Capture the cell that displays the provided text and extract its [X, Y] central coordinate. 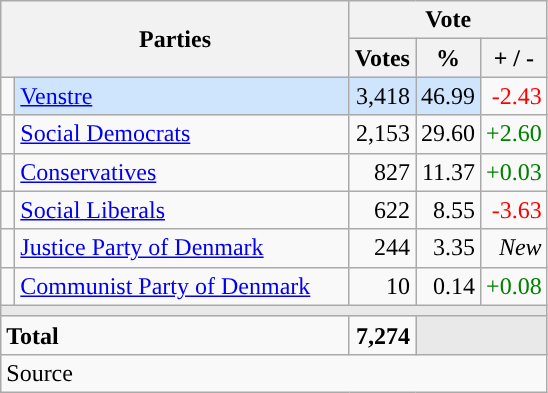
11.37 [448, 172]
+0.03 [514, 172]
-2.43 [514, 96]
10 [382, 286]
3.35 [448, 248]
0.14 [448, 286]
46.99 [448, 96]
Parties [176, 39]
3,418 [382, 96]
29.60 [448, 134]
8.55 [448, 210]
827 [382, 172]
Total [176, 335]
244 [382, 248]
Vote [448, 20]
+0.08 [514, 286]
+ / - [514, 58]
622 [382, 210]
Communist Party of Denmark [182, 286]
% [448, 58]
Venstre [182, 96]
7,274 [382, 335]
New [514, 248]
-3.63 [514, 210]
Social Democrats [182, 134]
+2.60 [514, 134]
Conservatives [182, 172]
Votes [382, 58]
Source [274, 373]
2,153 [382, 134]
Social Liberals [182, 210]
Justice Party of Denmark [182, 248]
